Detect which cell encompasses the target text, then output its (X, Y) center coordinate. 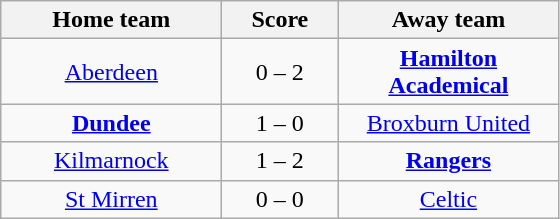
0 – 2 (280, 72)
Dundee (112, 123)
Rangers (448, 161)
Broxburn United (448, 123)
Away team (448, 20)
St Mirren (112, 199)
Celtic (448, 199)
1 – 0 (280, 123)
1 – 2 (280, 161)
Kilmarnock (112, 161)
Hamilton Academical (448, 72)
0 – 0 (280, 199)
Home team (112, 20)
Aberdeen (112, 72)
Score (280, 20)
